Return the (X, Y) coordinate for the center point of the cell that contains the specified text.  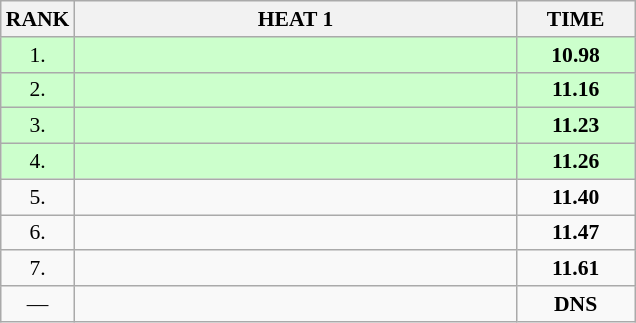
4. (38, 162)
DNS (576, 304)
5. (38, 197)
2. (38, 90)
3. (38, 126)
TIME (576, 19)
RANK (38, 19)
1. (38, 55)
11.26 (576, 162)
11.23 (576, 126)
11.61 (576, 269)
— (38, 304)
6. (38, 233)
HEAT 1 (295, 19)
7. (38, 269)
11.47 (576, 233)
11.16 (576, 90)
11.40 (576, 197)
10.98 (576, 55)
